From the cell containing the given text, extract its center point as (x, y) coordinate. 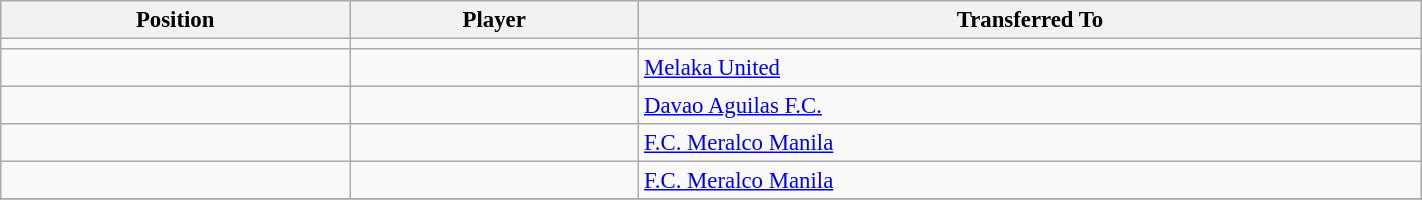
Player (494, 20)
Position (176, 20)
Melaka United (1030, 68)
Transferred To (1030, 20)
Davao Aguilas F.C. (1030, 106)
